From the cell containing the given text, extract its center point as [x, y] coordinate. 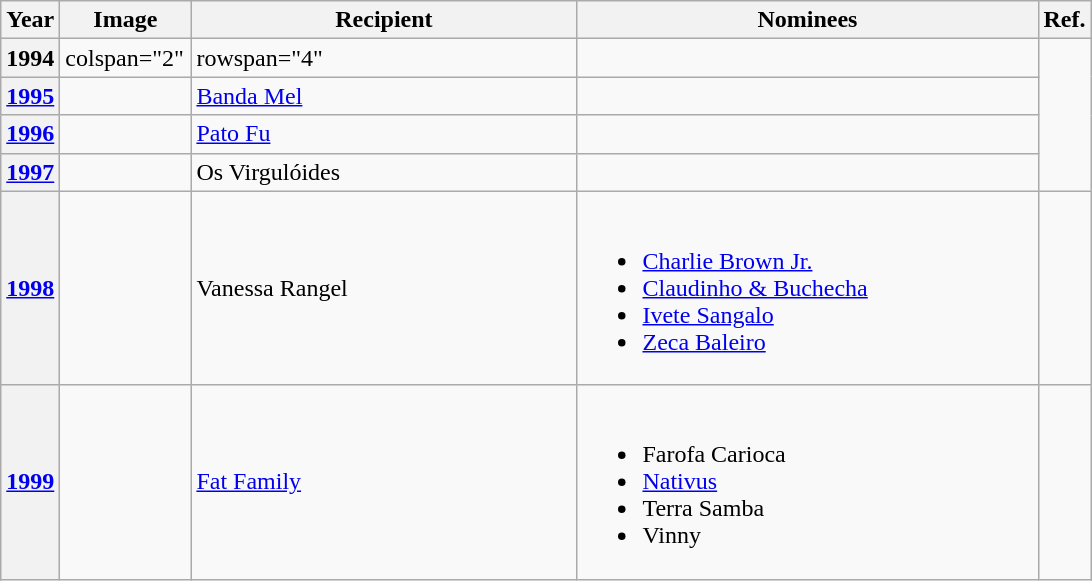
Os Virgulóides [384, 172]
colspan="2" [126, 58]
Ref. [1064, 20]
Pato Fu [384, 134]
1999 [30, 482]
1996 [30, 134]
Recipient [384, 20]
Year [30, 20]
1995 [30, 96]
1998 [30, 288]
Banda Mel [384, 96]
rowspan="4" [384, 58]
Nominees [808, 20]
Vanessa Rangel [384, 288]
Fat Family [384, 482]
Image [126, 20]
Farofa CariocaNativusTerra SambaVinny [808, 482]
Charlie Brown Jr.Claudinho & BuchechaIvete SangaloZeca Baleiro [808, 288]
1994 [30, 58]
1997 [30, 172]
